Extract the (x, y) coordinate from the center of the cell holding the provided text.  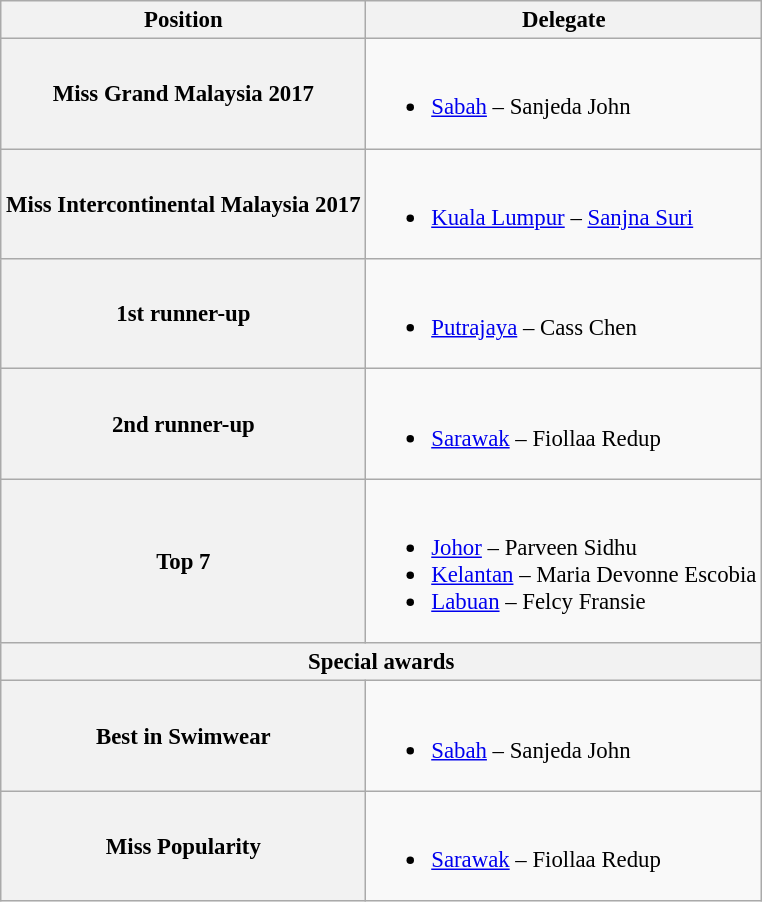
Kuala Lumpur – Sanjna Suri (564, 204)
Special awards (382, 662)
Miss Intercontinental Malaysia 2017 (184, 204)
Miss Grand Malaysia 2017 (184, 94)
Delegate (564, 20)
1st runner-up (184, 314)
Position (184, 20)
2nd runner-up (184, 424)
Johor – Parveen SidhuKelantan – Maria Devonne EscobiaLabuan – Felcy Fransie (564, 561)
Top 7 (184, 561)
Miss Popularity (184, 846)
Best in Swimwear (184, 736)
Putrajaya – Cass Chen (564, 314)
